For the text-containing cell, return its midpoint in (x, y) coordinate format. 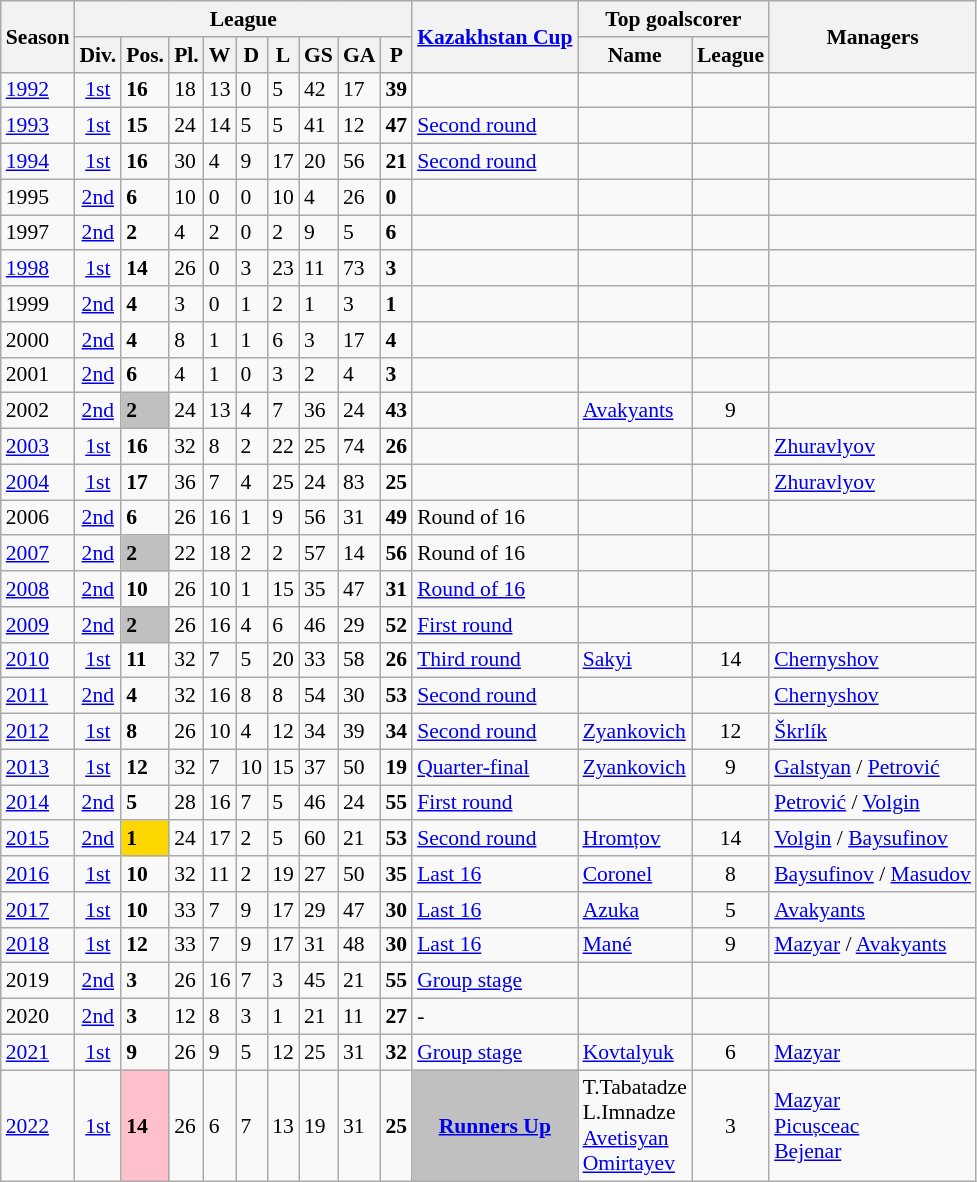
2011 (38, 696)
Top goalscorer (674, 19)
37 (318, 767)
L (283, 55)
2015 (38, 839)
57 (318, 554)
Kazakhstan Cup (494, 36)
Mané (635, 945)
2003 (38, 447)
2013 (38, 767)
Quarter-final (494, 767)
2016 (38, 874)
1992 (38, 90)
D (252, 55)
Azuka (635, 910)
41 (318, 126)
Volgin / Baysufinov (872, 839)
Div. (98, 55)
1993 (38, 126)
60 (318, 839)
Sakyi (635, 660)
48 (360, 945)
T.Tabatadze L.Imnadze Avetisyan Omirtayev (635, 1126)
43 (396, 411)
2020 (38, 1017)
1999 (38, 304)
2009 (38, 625)
2007 (38, 554)
49 (396, 518)
Baysufinov / Masudov (872, 874)
2006 (38, 518)
Hromțov (635, 839)
Mazyar / Avakyants (872, 945)
2012 (38, 732)
2021 (38, 1052)
GS (318, 55)
Pl. (186, 55)
42 (318, 90)
83 (360, 482)
Mazyar (872, 1052)
W (220, 55)
2010 (38, 660)
- (494, 1017)
23 (283, 269)
28 (186, 803)
2022 (38, 1126)
Runners Up (494, 1126)
2008 (38, 589)
54 (318, 696)
2002 (38, 411)
2004 (38, 482)
Petrović / Volgin (872, 803)
1995 (38, 197)
P (396, 55)
2014 (38, 803)
1994 (38, 162)
2000 (38, 340)
Third round (494, 660)
52 (396, 625)
2017 (38, 910)
Name (635, 55)
74 (360, 447)
Mazyar Picușceac Bejenar (872, 1126)
Škrlík (872, 732)
Pos. (145, 55)
Kovtalyuk (635, 1052)
45 (318, 981)
Season (38, 36)
1997 (38, 233)
2018 (38, 945)
Coronel (635, 874)
2001 (38, 375)
73 (360, 269)
Galstyan / Petrović (872, 767)
GA (360, 55)
Managers (872, 36)
2019 (38, 981)
58 (360, 660)
1998 (38, 269)
